Locate the cell with the specified text and output its [X, Y] center coordinate. 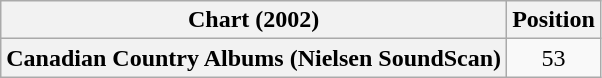
Canadian Country Albums (Nielsen SoundScan) [254, 58]
Chart (2002) [254, 20]
Position [554, 20]
53 [554, 58]
